Return (X, Y) of the center of cell containing provided text 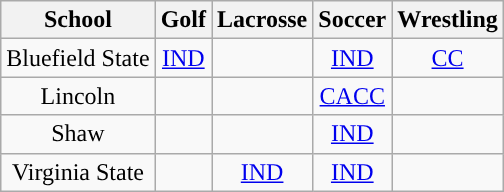
Bluefield State (78, 58)
CACC (352, 96)
Virginia State (78, 172)
School (78, 20)
CC (448, 58)
Soccer (352, 20)
Lacrosse (262, 20)
Wrestling (448, 20)
Golf (183, 20)
Lincoln (78, 96)
Shaw (78, 134)
